Extract the (X, Y) coordinate from the center of the cell holding the provided text.  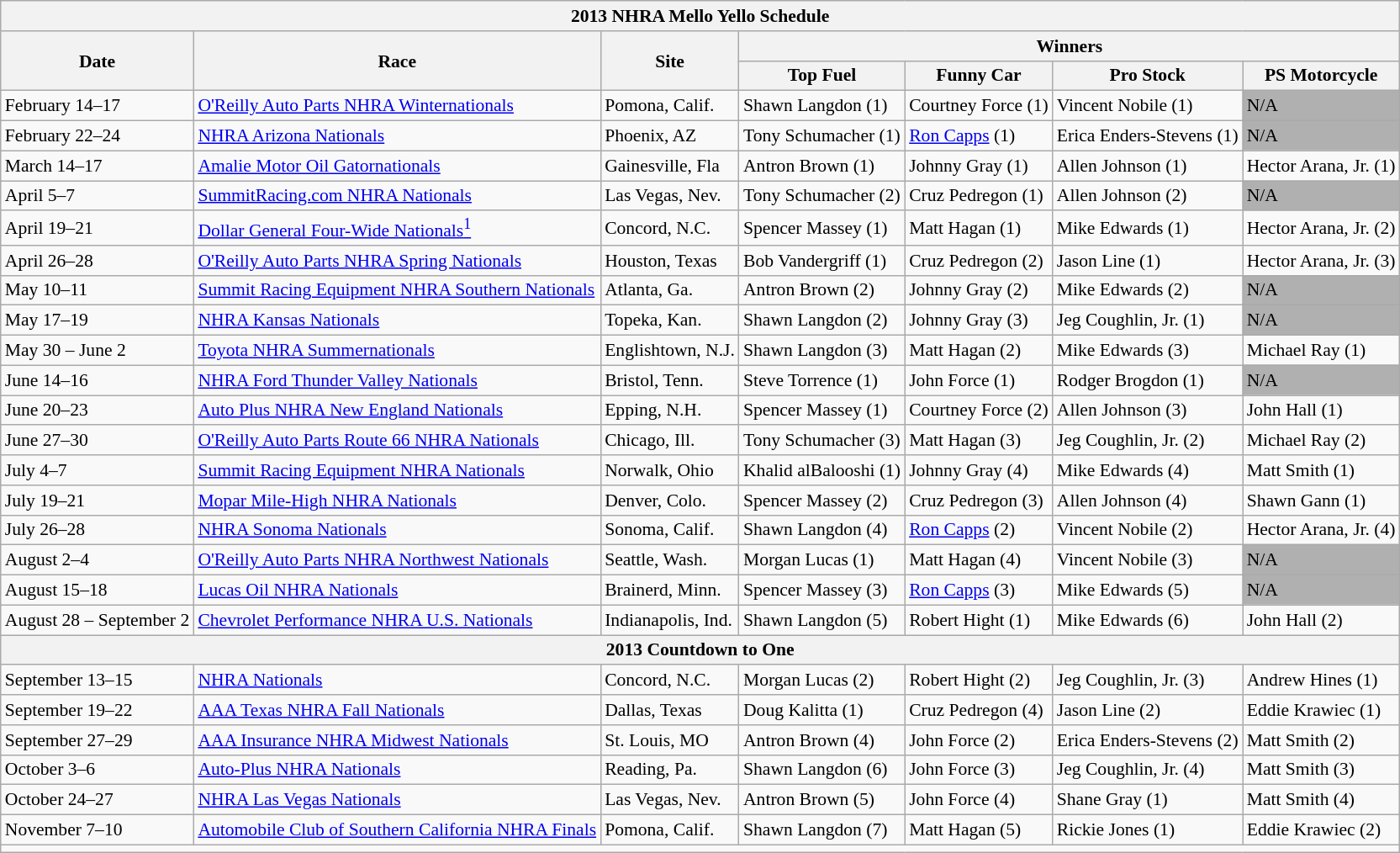
Antron Brown (2) (822, 290)
Shawn Langdon (1) (822, 106)
Spencer Massey (3) (822, 591)
John Hall (1) (1322, 411)
NHRA Arizona Nationals (397, 136)
Johnny Gray (4) (979, 470)
Shawn Langdon (2) (822, 321)
June 27–30 (98, 441)
Jeg Coughlin, Jr. (2) (1148, 441)
Allen Johnson (1) (1148, 166)
Mike Edwards (3) (1148, 351)
Johnny Gray (2) (979, 290)
Spencer Massey (2) (822, 501)
NHRA Nationals (397, 681)
Courtney Force (1) (979, 106)
Chevrolet Performance NHRA U.S. Nationals (397, 620)
Vincent Nobile (3) (1148, 560)
Summit Racing Equipment NHRA Southern Nationals (397, 290)
Robert Hight (1) (979, 620)
Rodger Brogdon (1) (1148, 380)
Courtney Force (2) (979, 411)
Atlanta, Ga. (669, 290)
October 3–6 (98, 770)
June 20–23 (98, 411)
Erica Enders-Stevens (2) (1148, 740)
PS Motorcycle (1322, 76)
April 19–21 (98, 229)
Ron Capps (3) (979, 591)
Auto Plus NHRA New England Nationals (397, 411)
Shawn Langdon (6) (822, 770)
NHRA Ford Thunder Valley Nationals (397, 380)
Matt Hagan (4) (979, 560)
May 10–11 (98, 290)
July 4–7 (98, 470)
September 27–29 (98, 740)
Race (397, 61)
Erica Enders-Stevens (1) (1148, 136)
Vincent Nobile (2) (1148, 530)
Shawn Langdon (4) (822, 530)
July 26–28 (98, 530)
John Force (4) (979, 800)
Brainerd, Minn. (669, 591)
August 15–18 (98, 591)
NHRA Las Vegas Nationals (397, 800)
Hector Arana, Jr. (4) (1322, 530)
September 19–22 (98, 710)
Robert Hight (2) (979, 681)
NHRA Kansas Nationals (397, 321)
O'Reilly Auto Parts Route 66 NHRA Nationals (397, 441)
Tony Schumacher (3) (822, 441)
John Force (3) (979, 770)
Cruz Pedregon (1) (979, 196)
Phoenix, AZ (669, 136)
Matt Hagan (1) (979, 229)
Johnny Gray (1) (979, 166)
Funny Car (979, 76)
Matt Smith (4) (1322, 800)
Mopar Mile-High NHRA Nationals (397, 501)
Bob Vandergriff (1) (822, 261)
Johnny Gray (3) (979, 321)
July 19–21 (98, 501)
Toyota NHRA Summernationals (397, 351)
Cruz Pedregon (3) (979, 501)
Summit Racing Equipment NHRA Nationals (397, 470)
Auto-Plus NHRA Nationals (397, 770)
April 26–28 (98, 261)
Antron Brown (4) (822, 740)
Indianapolis, Ind. (669, 620)
Cruz Pedregon (2) (979, 261)
Bristol, Tenn. (669, 380)
Shawn Langdon (7) (822, 830)
Mike Edwards (5) (1148, 591)
SummitRacing.com NHRA Nationals (397, 196)
Shawn Langdon (5) (822, 620)
September 13–15 (98, 681)
June 14–16 (98, 380)
Hector Arana, Jr. (2) (1322, 229)
March 14–17 (98, 166)
February 14–17 (98, 106)
Morgan Lucas (1) (822, 560)
August 2–4 (98, 560)
Jason Line (1) (1148, 261)
Dallas, Texas (669, 710)
2013 NHRA Mello Yello Schedule (700, 16)
Andrew Hines (1) (1322, 681)
Shane Gray (1) (1148, 800)
Ron Capps (2) (979, 530)
Matt Hagan (5) (979, 830)
Mike Edwards (4) (1148, 470)
Mike Edwards (6) (1148, 620)
Dollar General Four-Wide Nationals1 (397, 229)
Winners (1070, 46)
Steve Torrence (1) (822, 380)
AAA Texas NHRA Fall Nationals (397, 710)
Chicago, Ill. (669, 441)
Topeka, Kan. (669, 321)
Jeg Coughlin, Jr. (4) (1148, 770)
Eddie Krawiec (1) (1322, 710)
Englishtown, N.J. (669, 351)
Tony Schumacher (1) (822, 136)
Lucas Oil NHRA Nationals (397, 591)
Jeg Coughlin, Jr. (3) (1148, 681)
Reading, Pa. (669, 770)
Rickie Jones (1) (1148, 830)
O'Reilly Auto Parts NHRA Winternationals (397, 106)
October 24–27 (98, 800)
Jason Line (2) (1148, 710)
Jeg Coughlin, Jr. (1) (1148, 321)
Mike Edwards (1) (1148, 229)
May 30 – June 2 (98, 351)
Morgan Lucas (2) (822, 681)
May 17–19 (98, 321)
Michael Ray (2) (1322, 441)
Tony Schumacher (2) (822, 196)
Allen Johnson (2) (1148, 196)
Antron Brown (5) (822, 800)
Norwalk, Ohio (669, 470)
Shawn Gann (1) (1322, 501)
Matt Hagan (2) (979, 351)
Sonoma, Calif. (669, 530)
Matt Smith (3) (1322, 770)
Vincent Nobile (1) (1148, 106)
Michael Ray (1) (1322, 351)
Hector Arana, Jr. (3) (1322, 261)
Denver, Colo. (669, 501)
Seattle, Wash. (669, 560)
Khalid alBalooshi (1) (822, 470)
Pro Stock (1148, 76)
O'Reilly Auto Parts NHRA Spring Nationals (397, 261)
Houston, Texas (669, 261)
O'Reilly Auto Parts NHRA Northwest Nationals (397, 560)
Date (98, 61)
Doug Kalitta (1) (822, 710)
Matt Smith (1) (1322, 470)
Automobile Club of Southern California NHRA Finals (397, 830)
NHRA Sonoma Nationals (397, 530)
Antron Brown (1) (822, 166)
Allen Johnson (4) (1148, 501)
John Force (2) (979, 740)
Mike Edwards (2) (1148, 290)
Eddie Krawiec (2) (1322, 830)
November 7–10 (98, 830)
Top Fuel (822, 76)
2013 Countdown to One (700, 650)
Allen Johnson (3) (1148, 411)
Site (669, 61)
John Force (1) (979, 380)
Cruz Pedregon (4) (979, 710)
St. Louis, MO (669, 740)
Hector Arana, Jr. (1) (1322, 166)
April 5–7 (98, 196)
Matt Smith (2) (1322, 740)
AAA Insurance NHRA Midwest Nationals (397, 740)
Shawn Langdon (3) (822, 351)
Gainesville, Fla (669, 166)
August 28 – September 2 (98, 620)
John Hall (2) (1322, 620)
Epping, N.H. (669, 411)
Ron Capps (1) (979, 136)
Amalie Motor Oil Gatornationals (397, 166)
Matt Hagan (3) (979, 441)
February 22–24 (98, 136)
